Output the [x, y] coordinate of the center of the cell containing the given text.  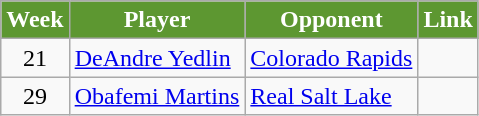
Obafemi Martins [157, 96]
Week [35, 20]
29 [35, 96]
Opponent [332, 20]
Link [448, 20]
Colorado Rapids [332, 58]
21 [35, 58]
DeAndre Yedlin [157, 58]
Real Salt Lake [332, 96]
Player [157, 20]
